Output the (x, y) coordinate of the center of the cell containing the given text.  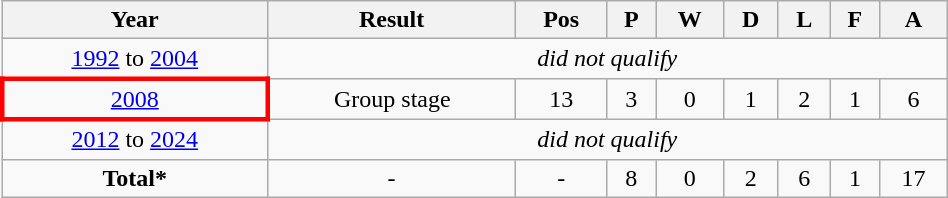
17 (914, 178)
1992 to 2004 (134, 59)
P (631, 20)
W (690, 20)
F (855, 20)
Pos (562, 20)
2008 (134, 98)
L (804, 20)
3 (631, 98)
2012 to 2024 (134, 139)
Year (134, 20)
Result (392, 20)
Total* (134, 178)
A (914, 20)
D (750, 20)
Group stage (392, 98)
13 (562, 98)
8 (631, 178)
